Find where the given text appears and provide that cell's center as (x, y) coordinate. 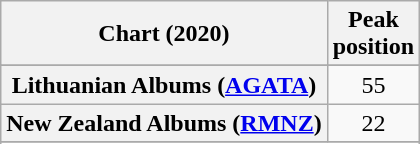
Peakposition (373, 34)
New Zealand Albums (RMNZ) (164, 123)
55 (373, 85)
Lithuanian Albums (AGATA) (164, 85)
Chart (2020) (164, 34)
22 (373, 123)
